Output the (x, y) coordinate of the center of the cell containing the given text.  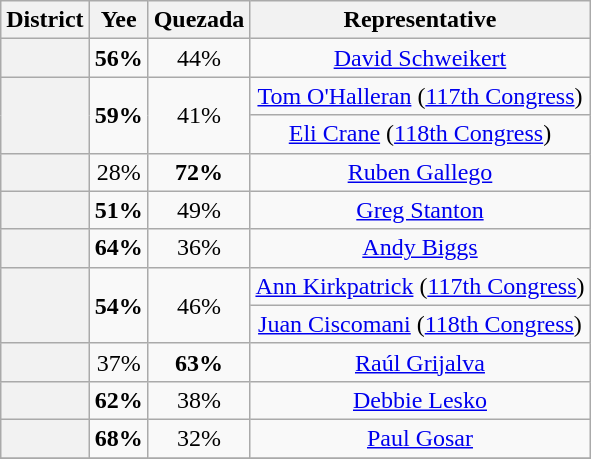
Greg Stanton (420, 210)
46% (199, 305)
Yee (118, 20)
62% (118, 400)
Andy Biggs (420, 248)
37% (118, 362)
64% (118, 248)
38% (199, 400)
Ruben Gallego (420, 172)
Tom O'Halleran (117th Congress) (420, 96)
Juan Ciscomani (118th Congress) (420, 324)
51% (118, 210)
Representative (420, 20)
District (45, 20)
Paul Gosar (420, 438)
Ann Kirkpatrick (117th Congress) (420, 286)
54% (118, 305)
56% (118, 58)
44% (199, 58)
36% (199, 248)
David Schweikert (420, 58)
28% (118, 172)
49% (199, 210)
Raúl Grijalva (420, 362)
32% (199, 438)
41% (199, 115)
72% (199, 172)
59% (118, 115)
63% (199, 362)
Quezada (199, 20)
68% (118, 438)
Eli Crane (118th Congress) (420, 134)
Debbie Lesko (420, 400)
